Return [x, y] of the center of cell containing provided text 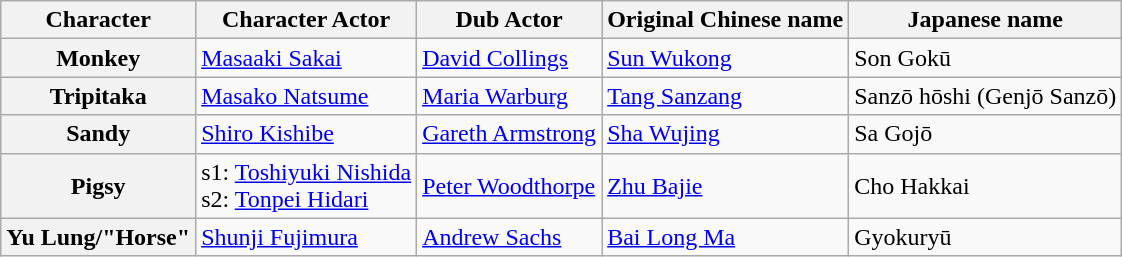
Japanese name [986, 20]
Character Actor [306, 20]
Pigsy [98, 186]
Bai Long Ma [726, 237]
Gareth Armstrong [510, 134]
Gyokuryū [986, 237]
Sandy [98, 134]
Yu Lung/"Horse" [98, 237]
Tang Sanzang [726, 96]
Maria Warburg [510, 96]
Monkey [98, 58]
s1: Toshiyuki Nishidas2: Tonpei Hidari [306, 186]
Dub Actor [510, 20]
Andrew Sachs [510, 237]
Sha Wujing [726, 134]
Masaaki Sakai [306, 58]
Zhu Bajie [726, 186]
Sun Wukong [726, 58]
Character [98, 20]
David Collings [510, 58]
Tripitaka [98, 96]
Masako Natsume [306, 96]
Shiro Kishibe [306, 134]
Son Gokū [986, 58]
Original Chinese name [726, 20]
Sa Gojō [986, 134]
Peter Woodthorpe [510, 186]
Cho Hakkai [986, 186]
Sanzō hōshi (Genjō Sanzō) [986, 96]
Shunji Fujimura [306, 237]
